Pinpoint the cell where the given text exists, returning its [x, y] midpoint coordinate. 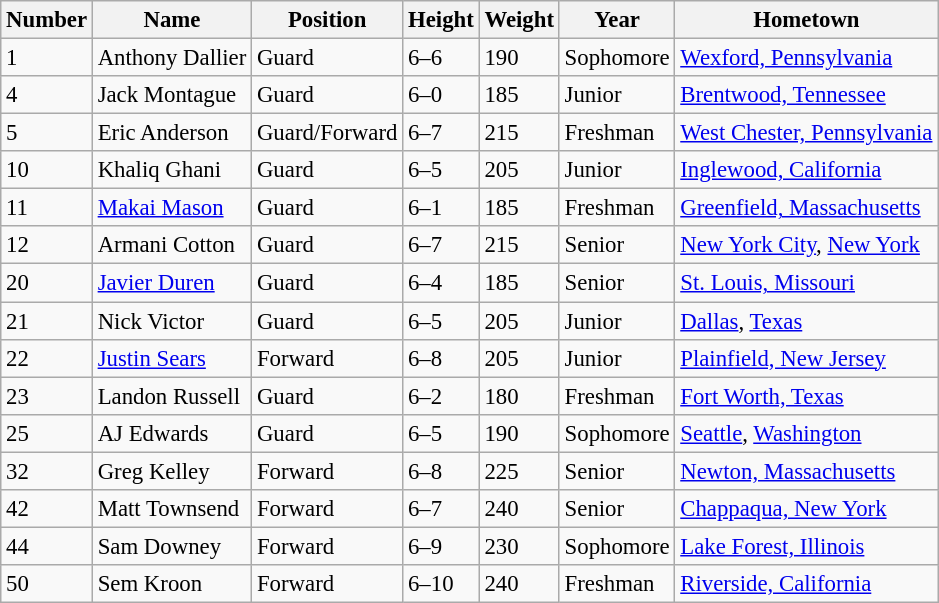
AJ Edwards [172, 433]
Seattle, Washington [806, 433]
1 [47, 58]
12 [47, 245]
Anthony Dallier [172, 58]
50 [47, 584]
Year [617, 20]
Greg Kelley [172, 471]
6–4 [441, 283]
22 [47, 358]
Weight [519, 20]
Landon Russell [172, 396]
Lake Forest, Illinois [806, 546]
6–9 [441, 546]
Hometown [806, 20]
Armani Cotton [172, 245]
6–6 [441, 58]
180 [519, 396]
Sam Downey [172, 546]
Plainfield, New Jersey [806, 358]
Wexford, Pennsylvania [806, 58]
Height [441, 20]
44 [47, 546]
5 [47, 133]
Javier Duren [172, 283]
4 [47, 95]
32 [47, 471]
Brentwood, Tennessee [806, 95]
Justin Sears [172, 358]
Chappaqua, New York [806, 509]
Matt Townsend [172, 509]
Inglewood, California [806, 170]
6–10 [441, 584]
Position [328, 20]
23 [47, 396]
21 [47, 321]
Nick Victor [172, 321]
Sem Kroon [172, 584]
Khaliq Ghani [172, 170]
Greenfield, Massachusetts [806, 208]
10 [47, 170]
Number [47, 20]
Eric Anderson [172, 133]
Dallas, Texas [806, 321]
Fort Worth, Texas [806, 396]
Name [172, 20]
Newton, Massachusetts [806, 471]
Jack Montague [172, 95]
Makai Mason [172, 208]
6–2 [441, 396]
20 [47, 283]
West Chester, Pennsylvania [806, 133]
St. Louis, Missouri [806, 283]
Guard/Forward [328, 133]
6–1 [441, 208]
11 [47, 208]
Riverside, California [806, 584]
230 [519, 546]
New York City, New York [806, 245]
25 [47, 433]
6–0 [441, 95]
225 [519, 471]
42 [47, 509]
